Scan for the cell matching the given text and deliver its (x, y) coordinate at center. 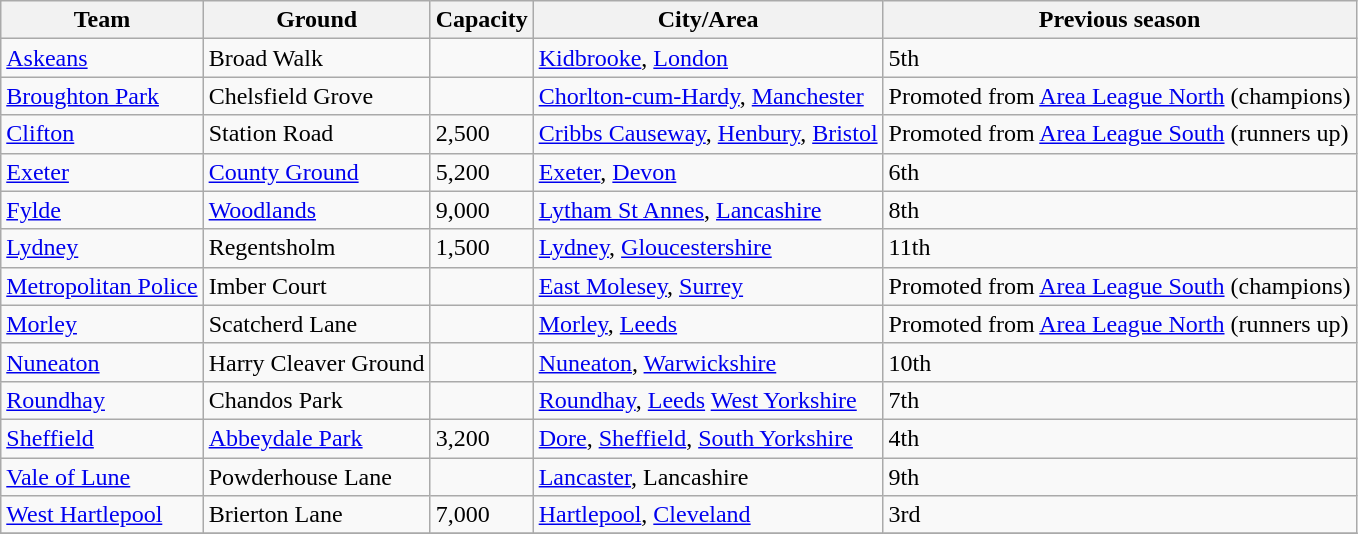
Team (102, 20)
3rd (1120, 515)
9th (1120, 477)
Ground (316, 20)
Abbeydale Park (316, 438)
Dore, Sheffield, South Yorkshire (708, 438)
Promoted from Area League South (runners up) (1120, 134)
Exeter (102, 172)
Lytham St Annes, Lancashire (708, 210)
Morley, Leeds (708, 324)
Hartlepool, Cleveland (708, 515)
5th (1120, 58)
Exeter, Devon (708, 172)
9,000 (482, 210)
Scatcherd Lane (316, 324)
Chorlton-cum-Hardy, Manchester (708, 96)
Chandos Park (316, 400)
Harry Cleaver Ground (316, 362)
Promoted from Area League North (champions) (1120, 96)
2,500 (482, 134)
Chelsfield Grove (316, 96)
Imber Court (316, 286)
Regentsholm (316, 248)
Nuneaton (102, 362)
4th (1120, 438)
Metropolitan Police (102, 286)
Sheffield (102, 438)
East Molesey, Surrey (708, 286)
Brierton Lane (316, 515)
Powderhouse Lane (316, 477)
Morley (102, 324)
8th (1120, 210)
11th (1120, 248)
6th (1120, 172)
Lancaster, Lancashire (708, 477)
5,200 (482, 172)
Vale of Lune (102, 477)
Roundhay (102, 400)
Broughton Park (102, 96)
Previous season (1120, 20)
Broad Walk (316, 58)
10th (1120, 362)
Nuneaton, Warwickshire (708, 362)
City/Area (708, 20)
Woodlands (316, 210)
Lydney, Gloucestershire (708, 248)
Kidbrooke, London (708, 58)
Askeans (102, 58)
County Ground (316, 172)
7th (1120, 400)
Cribbs Causeway, Henbury, Bristol (708, 134)
1,500 (482, 248)
Roundhay, Leeds West Yorkshire (708, 400)
Promoted from Area League North (runners up) (1120, 324)
Clifton (102, 134)
Lydney (102, 248)
3,200 (482, 438)
Capacity (482, 20)
West Hartlepool (102, 515)
Fylde (102, 210)
Station Road (316, 134)
7,000 (482, 515)
Promoted from Area League South (champions) (1120, 286)
